Scan for the cell matching the given text and deliver its (x, y) coordinate at center. 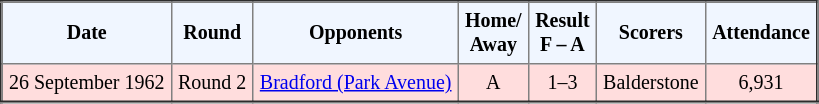
Balderstone (650, 83)
Round (212, 33)
Attendance (761, 33)
Date (87, 33)
Home/Away (493, 33)
ResultF – A (562, 33)
Bradford (Park Avenue) (356, 83)
Round 2 (212, 83)
6,931 (761, 83)
Scorers (650, 33)
Opponents (356, 33)
A (493, 83)
26 September 1962 (87, 83)
1–3 (562, 83)
